Identify which cell holds the provided text, then report its [x, y] central coordinate. 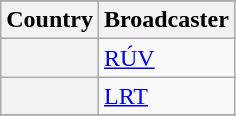
Broadcaster [166, 20]
Country [50, 20]
LRT [166, 96]
RÚV [166, 58]
